Detect which cell encompasses the target text, then output its (x, y) center coordinate. 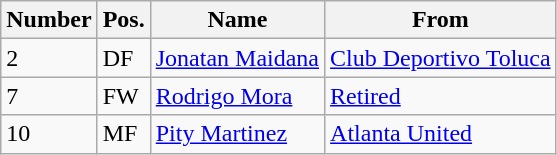
MF (124, 134)
Rodrigo Mora (237, 96)
7 (49, 96)
Retired (441, 96)
From (441, 20)
Club Deportivo Toluca (441, 58)
Name (237, 20)
Atlanta United (441, 134)
Pos. (124, 20)
Number (49, 20)
2 (49, 58)
DF (124, 58)
10 (49, 134)
Pity Martinez (237, 134)
Jonatan Maidana (237, 58)
FW (124, 96)
